Output the (x, y) coordinate of the center of the cell containing the given text.  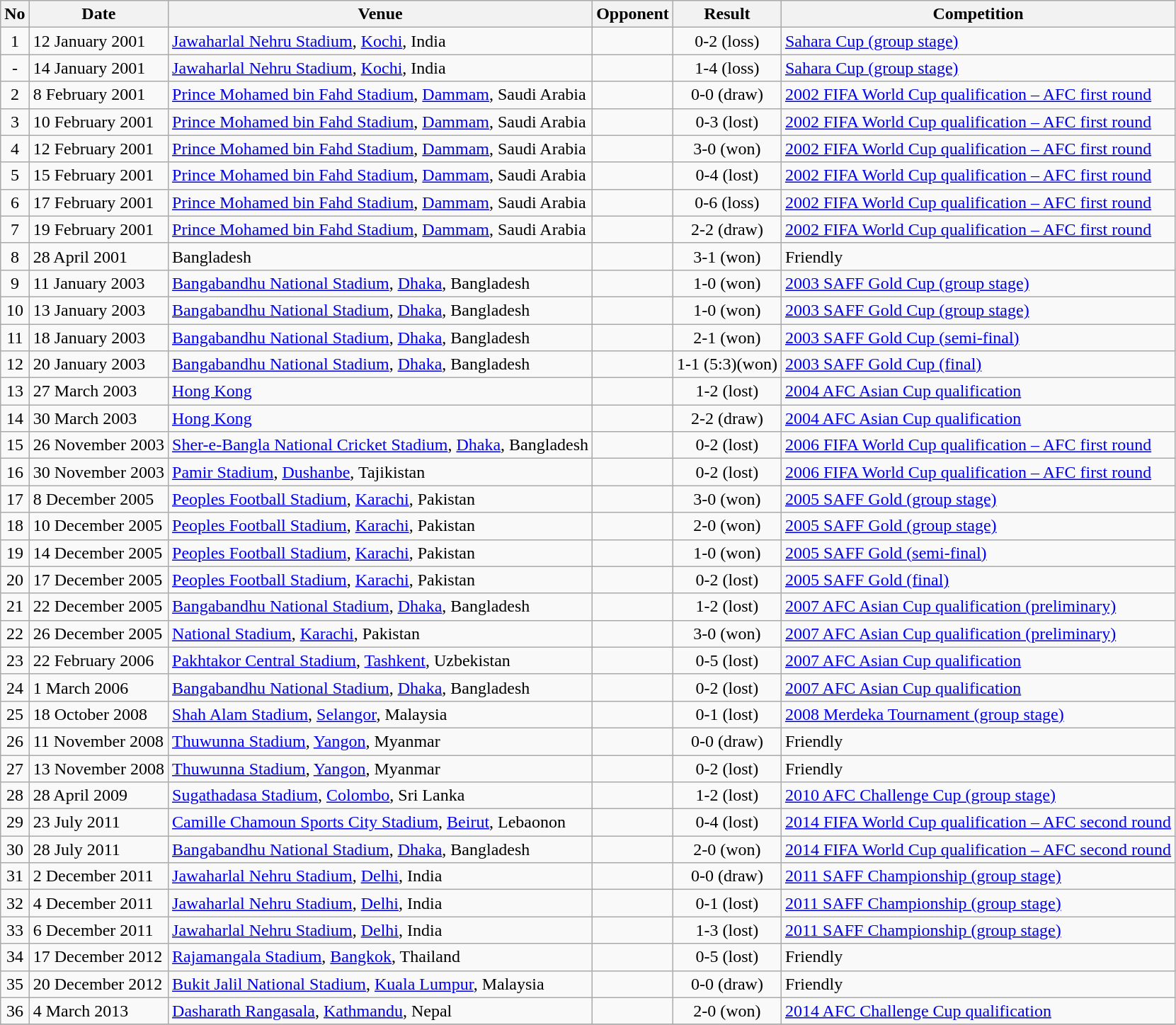
National Stadium, Karachi, Pakistan (381, 634)
Venue (381, 14)
32 (15, 903)
11 November 2008 (98, 741)
No (15, 14)
17 (15, 499)
2 (15, 95)
26 November 2003 (98, 445)
12 (15, 365)
17 December 2012 (98, 957)
28 April 2009 (98, 796)
28 July 2011 (98, 849)
13 January 2003 (98, 310)
24 (15, 687)
22 December 2005 (98, 607)
0-3 (lost) (726, 122)
Sher-e-Bangla National Cricket Stadium, Dhaka, Bangladesh (381, 445)
27 (15, 768)
18 (15, 526)
Opponent (633, 14)
15 (15, 445)
11 (15, 338)
33 (15, 930)
25 (15, 714)
Date (98, 14)
3 (15, 122)
8 (15, 256)
36 (15, 1011)
1-3 (lost) (726, 930)
5 (15, 176)
28 (15, 796)
27 March 2003 (98, 391)
6 (15, 202)
18 October 2008 (98, 714)
Pakhtakor Central Stadium, Tashkent, Uzbekistan (381, 660)
12 February 2001 (98, 149)
17 December 2005 (98, 580)
26 December 2005 (98, 634)
10 February 2001 (98, 122)
2008 Merdeka Tournament (group stage) (978, 714)
Result (726, 14)
2-1 (won) (726, 338)
7 (15, 229)
Bangladesh (381, 256)
0-2 (loss) (726, 41)
0-6 (loss) (726, 202)
20 January 2003 (98, 365)
28 April 2001 (98, 256)
2 December 2011 (98, 876)
Dasharath Rangasala, Kathmandu, Nepal (381, 1011)
35 (15, 984)
8 February 2001 (98, 95)
Shah Alam Stadium, Selangor, Malaysia (381, 714)
2005 SAFF Gold (semi-final) (978, 553)
16 (15, 472)
9 (15, 283)
14 January 2001 (98, 68)
1-4 (loss) (726, 68)
22 (15, 634)
20 (15, 580)
Sugathadasa Stadium, Colombo, Sri Lanka (381, 796)
26 (15, 741)
Camille Chamoun Sports City Stadium, Beirut, Lebaonon (381, 823)
30 (15, 849)
Rajamangala Stadium, Bangkok, Thailand (381, 957)
20 December 2012 (98, 984)
19 February 2001 (98, 229)
13 (15, 391)
21 (15, 607)
15 February 2001 (98, 176)
30 March 2003 (98, 418)
4 (15, 149)
2003 SAFF Gold Cup (final) (978, 365)
10 December 2005 (98, 526)
29 (15, 823)
Pamir Stadium, Dushanbe, Tajikistan (381, 472)
3-1 (won) (726, 256)
- (15, 68)
34 (15, 957)
8 December 2005 (98, 499)
2005 SAFF Gold (final) (978, 580)
10 (15, 310)
13 November 2008 (98, 768)
4 March 2013 (98, 1011)
4 December 2011 (98, 903)
2003 SAFF Gold Cup (semi-final) (978, 338)
18 January 2003 (98, 338)
17 February 2001 (98, 202)
19 (15, 553)
Competition (978, 14)
23 (15, 660)
11 January 2003 (98, 283)
23 July 2011 (98, 823)
22 February 2006 (98, 660)
2010 AFC Challenge Cup (group stage) (978, 796)
30 November 2003 (98, 472)
31 (15, 876)
1 (15, 41)
1 March 2006 (98, 687)
1-1 (5:3)(won) (726, 365)
14 December 2005 (98, 553)
6 December 2011 (98, 930)
Bukit Jalil National Stadium, Kuala Lumpur, Malaysia (381, 984)
14 (15, 418)
2014 AFC Challenge Cup qualification (978, 1011)
12 January 2001 (98, 41)
